Find where the given text appears and provide that cell's center as (x, y) coordinate. 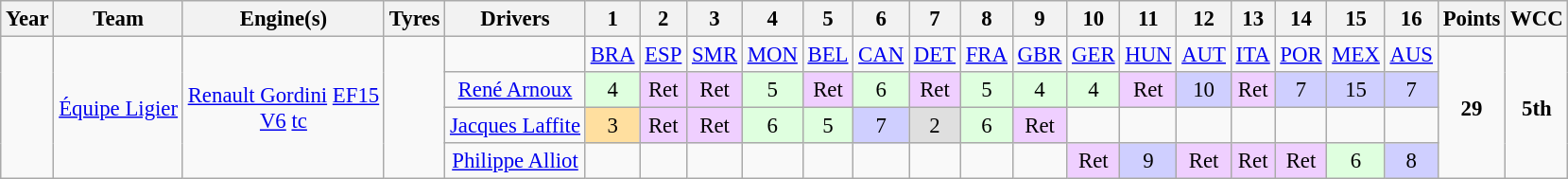
Drivers (516, 19)
Points (1471, 19)
Team (118, 19)
Philippe Alliot (516, 161)
MON (772, 55)
16 (1411, 19)
DET (936, 55)
29 (1471, 108)
ITA (1253, 55)
Renault Gordini EF15V6 tc (284, 108)
Équipe Ligier (118, 108)
AUS (1411, 55)
11 (1148, 19)
ESP (663, 55)
GER (1094, 55)
POR (1301, 55)
CAN (881, 55)
14 (1301, 19)
SMR (715, 55)
5th (1537, 108)
MEX (1355, 55)
René Arnoux (516, 90)
1 (612, 19)
WCC (1537, 19)
HUN (1148, 55)
Jacques Laffite (516, 126)
AUT (1204, 55)
Year (27, 19)
FRA (987, 55)
GBR (1040, 55)
13 (1253, 19)
BEL (828, 55)
12 (1204, 19)
Tyres (414, 19)
Engine(s) (284, 19)
BRA (612, 55)
